Provide the [X, Y] coordinate of the cell's center where the given text is located.  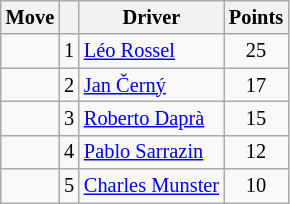
Points [256, 17]
Pablo Sarrazin [152, 152]
10 [256, 186]
2 [69, 85]
12 [256, 152]
4 [69, 152]
Léo Rossel [152, 51]
25 [256, 51]
3 [69, 118]
Roberto Daprà [152, 118]
15 [256, 118]
Charles Munster [152, 186]
Jan Černý [152, 85]
5 [69, 186]
Driver [152, 17]
17 [256, 85]
1 [69, 51]
Move [30, 17]
